From the cell containing the given text, extract its center point as (X, Y) coordinate. 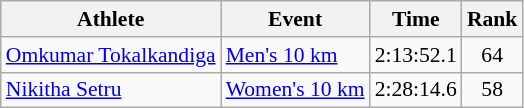
Omkumar Tokalkandiga (111, 55)
Nikitha Setru (111, 90)
Women's 10 km (296, 90)
Athlete (111, 19)
2:28:14.6 (416, 90)
2:13:52.1 (416, 55)
58 (492, 90)
Rank (492, 19)
Men's 10 km (296, 55)
64 (492, 55)
Event (296, 19)
Time (416, 19)
